Locate the cell with the specified text and output its (x, y) center coordinate. 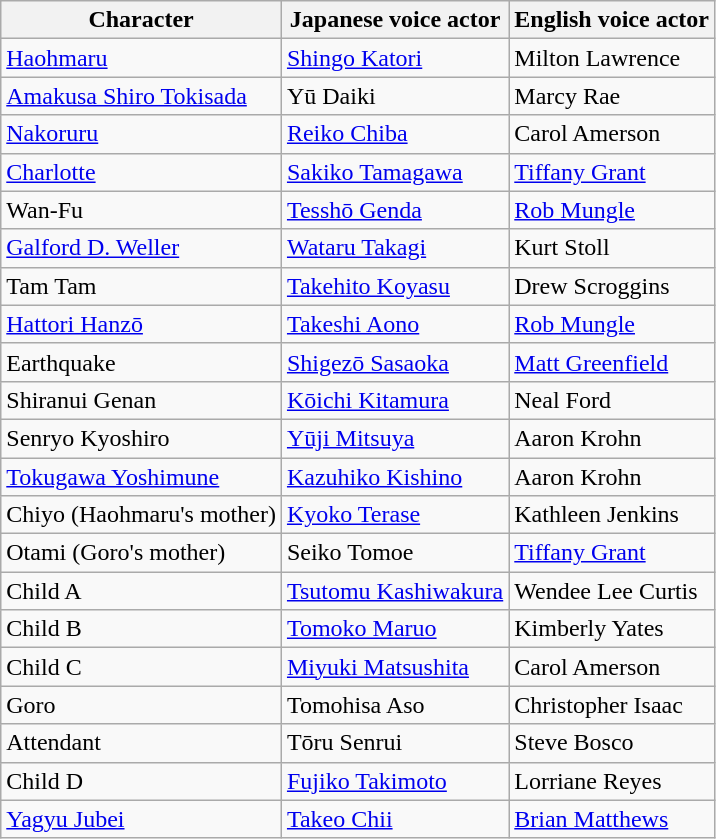
Tomoko Maruo (394, 629)
Kathleen Jenkins (612, 515)
Neal Ford (612, 400)
Kazuhiko Kishino (394, 477)
Yū Daiki (394, 96)
Attendant (142, 743)
Kyoko Terase (394, 515)
Fujiko Takimoto (394, 781)
Amakusa Shiro Tokisada (142, 96)
Japanese voice actor (394, 20)
Yagyu Jubei (142, 819)
Goro (142, 705)
Drew Scroggins (612, 286)
Takeshi Aono (394, 324)
Reiko Chiba (394, 134)
Chiyo (Haohmaru's mother) (142, 515)
Tokugawa Yoshimune (142, 477)
Nakoruru (142, 134)
Child D (142, 781)
Kōichi Kitamura (394, 400)
Charlotte (142, 172)
Miyuki Matsushita (394, 667)
Kurt Stoll (612, 248)
Haohmaru (142, 58)
Takehito Koyasu (394, 286)
Wan-Fu (142, 210)
Tōru Senrui (394, 743)
Senryo Kyoshiro (142, 438)
Takeo Chii (394, 819)
Milton Lawrence (612, 58)
Child C (142, 667)
Steve Bosco (612, 743)
Galford D. Weller (142, 248)
Shigezō Sasaoka (394, 362)
Yūji Mitsuya (394, 438)
Seiko Tomoe (394, 553)
Shingo Katori (394, 58)
Matt Greenfield (612, 362)
Tomohisa Aso (394, 705)
English voice actor (612, 20)
Wendee Lee Curtis (612, 591)
Kimberly Yates (612, 629)
Hattori Hanzō (142, 324)
Child B (142, 629)
Otami (Goro's mother) (142, 553)
Child A (142, 591)
Earthquake (142, 362)
Tam Tam (142, 286)
Brian Matthews (612, 819)
Sakiko Tamagawa (394, 172)
Wataru Takagi (394, 248)
Lorriane Reyes (612, 781)
Tsutomu Kashiwakura (394, 591)
Shiranui Genan (142, 400)
Tesshō Genda (394, 210)
Character (142, 20)
Christopher Isaac (612, 705)
Marcy Rae (612, 96)
